Provide the [X, Y] coordinate of the cell's center where the given text is located.  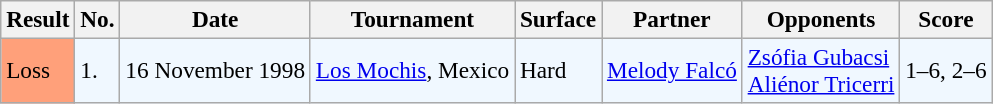
16 November 1998 [215, 70]
Opponents [821, 19]
Date [215, 19]
Result [38, 19]
Melody Falcó [672, 70]
Tournament [412, 19]
1. [98, 70]
1–6, 2–6 [946, 70]
No. [98, 19]
Surface [558, 19]
Hard [558, 70]
Los Mochis, Mexico [412, 70]
Zsófia Gubacsi Aliénor Tricerri [821, 70]
Partner [672, 19]
Score [946, 19]
Loss [38, 70]
